Return the (x, y) coordinate for the center point of the cell that contains the specified text.  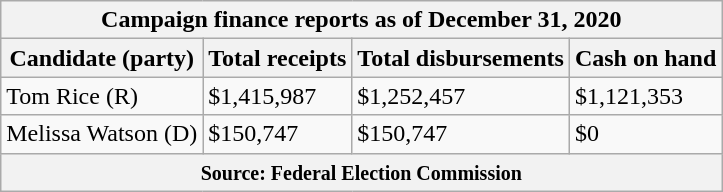
Cash on hand (645, 58)
Tom Rice (R) (102, 96)
Melissa Watson (D) (102, 134)
$1,252,457 (461, 96)
$1,415,987 (278, 96)
Total receipts (278, 58)
Campaign finance reports as of December 31, 2020 (362, 20)
Candidate (party) (102, 58)
Total disbursements (461, 58)
Source: Federal Election Commission (362, 172)
$1,121,353 (645, 96)
$0 (645, 134)
